Capture the cell that displays the provided text and extract its [X, Y] central coordinate. 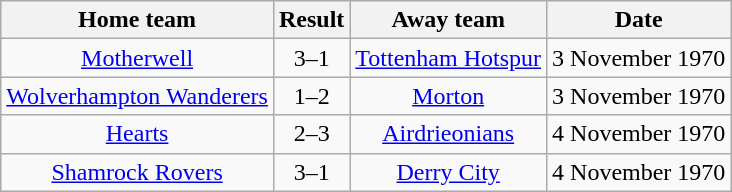
Morton [448, 96]
Shamrock Rovers [138, 172]
Away team [448, 20]
1–2 [311, 96]
Date [639, 20]
Motherwell [138, 58]
Result [311, 20]
Hearts [138, 134]
Derry City [448, 172]
Airdrieonians [448, 134]
Tottenham Hotspur [448, 58]
2–3 [311, 134]
Home team [138, 20]
Wolverhampton Wanderers [138, 96]
